Return the [x, y] coordinate for the center point of the cell that contains the specified text.  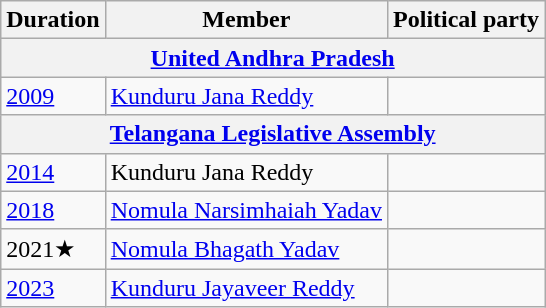
2014 [53, 172]
2023 [53, 288]
2018 [53, 210]
Duration [53, 20]
2009 [53, 96]
Political party [466, 20]
Nomula Narsimhaiah Yadav [246, 210]
United Andhra Pradesh [273, 58]
Member [246, 20]
Kunduru Jayaveer Reddy [246, 288]
Nomula Bhagath Yadav [246, 249]
Telangana Legislative Assembly [273, 134]
2021★ [53, 249]
